Detect which cell encompasses the target text, then output its (x, y) center coordinate. 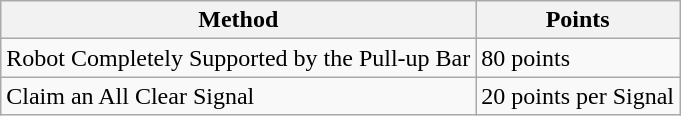
Points (578, 20)
Robot Completely Supported by the Pull-up Bar (238, 58)
80 points (578, 58)
20 points per Signal (578, 96)
Claim an All Clear Signal (238, 96)
Method (238, 20)
